For the text-containing cell, return its midpoint in (X, Y) coordinate format. 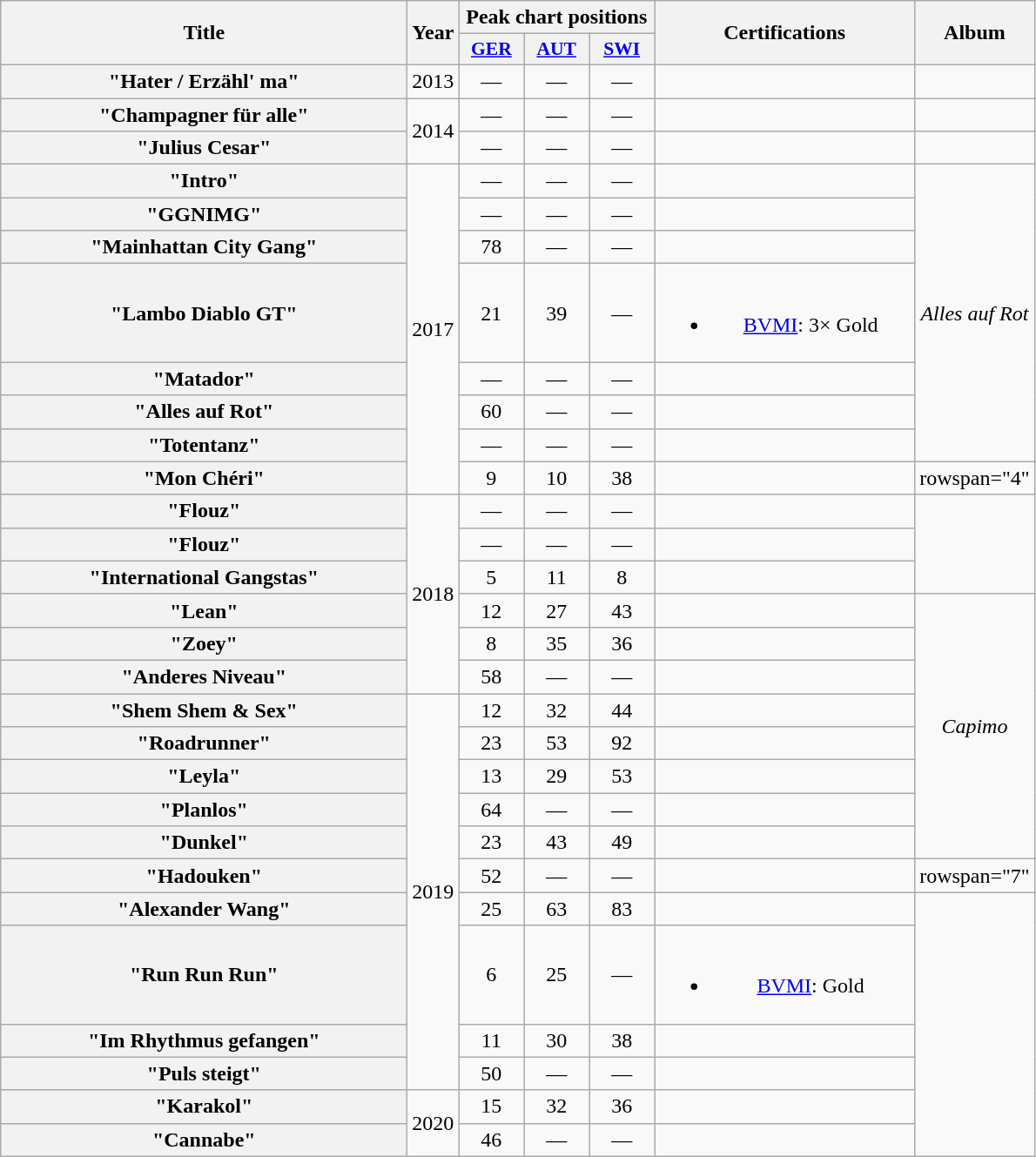
"Lambo Diablo GT" (204, 313)
"Lean" (204, 610)
"Cannabe" (204, 1140)
78 (491, 247)
64 (491, 810)
2018 (434, 594)
"Hater / Erzähl' ma" (204, 81)
44 (622, 710)
"Im Rhythmus gefangen" (204, 1040)
2017 (434, 330)
"Leyla" (204, 777)
"Champagner für alle" (204, 114)
"Shem Shem & Sex" (204, 710)
"Mainhattan City Gang" (204, 247)
Year (434, 33)
Certifications (785, 33)
"Dunkel" (204, 843)
"Alexander Wang" (204, 909)
SWI (622, 50)
Album (975, 33)
"International Gangstas" (204, 577)
21 (491, 313)
"Totentanz" (204, 445)
9 (491, 478)
15 (491, 1107)
29 (557, 777)
"Matador" (204, 379)
"Intro" (204, 181)
92 (622, 743)
52 (491, 876)
"Julius Cesar" (204, 148)
46 (491, 1140)
Capimo (975, 726)
"Mon Chéri" (204, 478)
2014 (434, 131)
2019 (434, 891)
"Zoey" (204, 643)
2013 (434, 81)
Title (204, 33)
35 (557, 643)
49 (622, 843)
rowspan="4" (975, 478)
BVMI: 3× Gold (785, 313)
83 (622, 909)
2020 (434, 1123)
"GGNIMG" (204, 214)
GER (491, 50)
Peak chart positions (557, 17)
5 (491, 577)
50 (491, 1073)
10 (557, 478)
"Anderes Niveau" (204, 676)
AUT (557, 50)
rowspan="7" (975, 876)
"Puls steigt" (204, 1073)
13 (491, 777)
39 (557, 313)
30 (557, 1040)
"Alles auf Rot" (204, 412)
27 (557, 610)
"Roadrunner" (204, 743)
BVMI: Gold (785, 975)
60 (491, 412)
6 (491, 975)
Alles auf Rot (975, 313)
"Run Run Run" (204, 975)
63 (557, 909)
"Planlos" (204, 810)
"Hadouken" (204, 876)
"Karakol" (204, 1107)
58 (491, 676)
